Provide the [X, Y] coordinate of the cell's center where the given text is located.  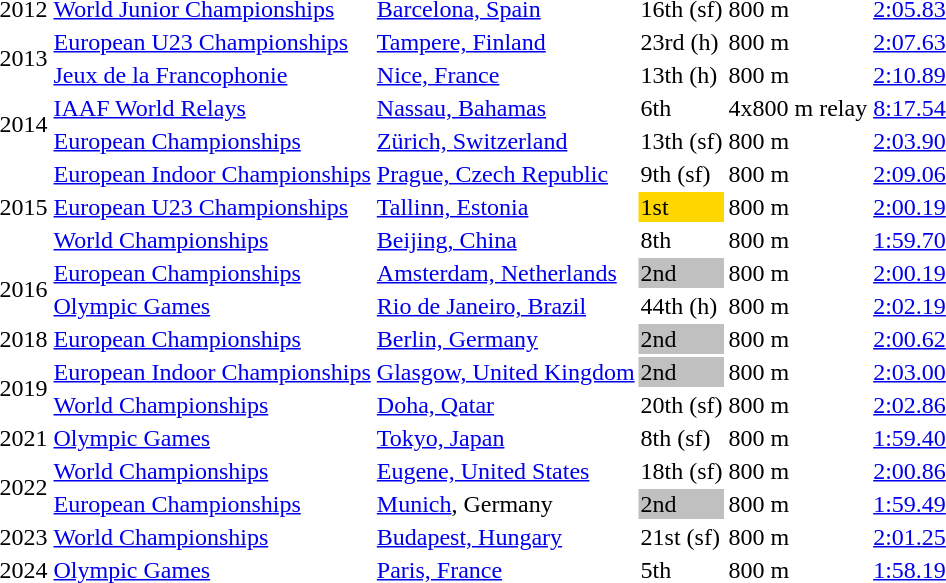
13th (h) [682, 75]
Munich, Germany [506, 504]
23rd (h) [682, 42]
IAAF World Relays [212, 108]
Nassau, Bahamas [506, 108]
13th (sf) [682, 141]
Eugene, United States [506, 471]
Amsterdam, Netherlands [506, 273]
Nice, France [506, 75]
Beijing, China [506, 240]
44th (h) [682, 306]
Berlin, Germany [506, 339]
9th (sf) [682, 174]
Doha, Qatar [506, 405]
Jeux de la Francophonie [212, 75]
Prague, Czech Republic [506, 174]
Tallinn, Estonia [506, 207]
Zürich, Switzerland [506, 141]
Rio de Janeiro, Brazil [506, 306]
Tampere, Finland [506, 42]
21st (sf) [682, 537]
1st [682, 207]
8th (sf) [682, 438]
Tokyo, Japan [506, 438]
Budapest, Hungary [506, 537]
18th (sf) [682, 471]
8th [682, 240]
Glasgow, United Kingdom [506, 372]
6th [682, 108]
4x800 m relay [798, 108]
20th (sf) [682, 405]
